For the text-containing cell, return its midpoint in (X, Y) coordinate format. 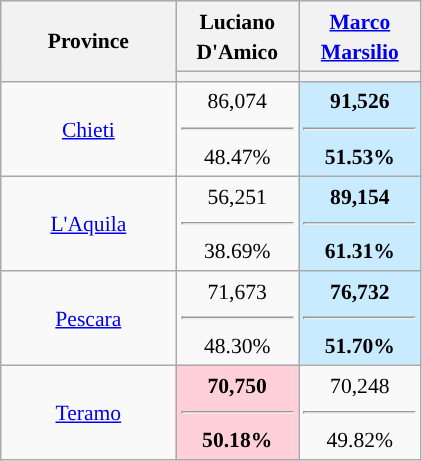
70,248 49.82% (360, 412)
Teramo (88, 412)
91,526 51.53% (360, 128)
71,673 48.30% (238, 318)
Province (88, 41)
Pescara (88, 318)
70,750 50.18% (238, 412)
56,251 38.69% (238, 224)
Marco Marsilio (360, 36)
Luciano D'Amico (238, 36)
86,074 48.47% (238, 128)
Chieti (88, 128)
L'Aquila (88, 224)
89,154 61.31% (360, 224)
76,732 51.70% (360, 318)
